From the cell containing the given text, extract its center point as (X, Y) coordinate. 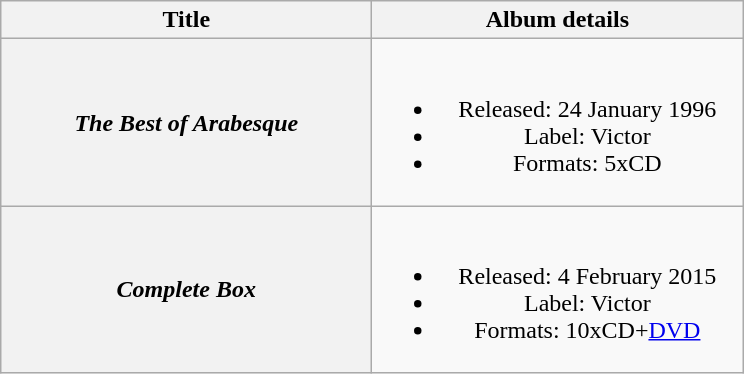
The Best of Arabesque (186, 122)
Title (186, 20)
Released: 4 February 2015Label: VictorFormats: 10xCD+DVD (558, 290)
Complete Box (186, 290)
Released: 24 January 1996Label: VictorFormats: 5xCD (558, 122)
Album details (558, 20)
